Locate the cell with the specified text and output its (x, y) center coordinate. 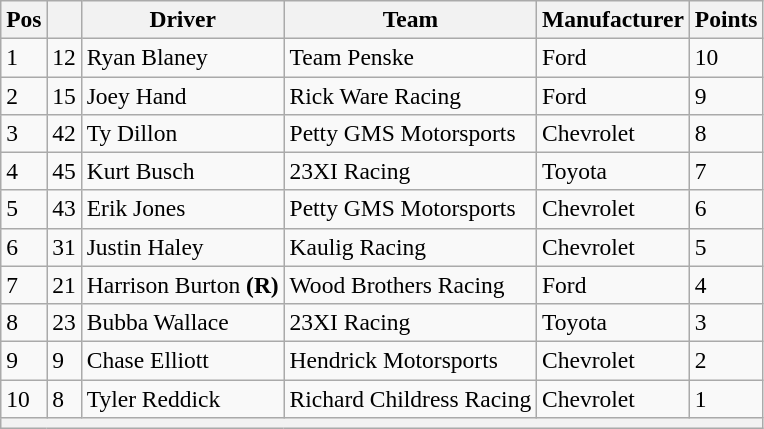
Team (410, 19)
21 (64, 285)
Rick Ware Racing (410, 95)
Team Penske (410, 57)
Driver (182, 19)
Joey Hand (182, 95)
Tyler Reddick (182, 398)
12 (64, 57)
Pos (24, 19)
Ty Dillon (182, 133)
Wood Brothers Racing (410, 285)
Hendrick Motorsports (410, 360)
Kaulig Racing (410, 247)
Manufacturer (614, 19)
Chase Elliott (182, 360)
Richard Childress Racing (410, 398)
15 (64, 95)
Justin Haley (182, 247)
Ryan Blaney (182, 57)
31 (64, 247)
Points (726, 19)
Harrison Burton (R) (182, 285)
Kurt Busch (182, 171)
43 (64, 209)
Bubba Wallace (182, 322)
23 (64, 322)
42 (64, 133)
45 (64, 171)
Erik Jones (182, 209)
